Provide the (x, y) coordinate of the cell's center where the given text is located.  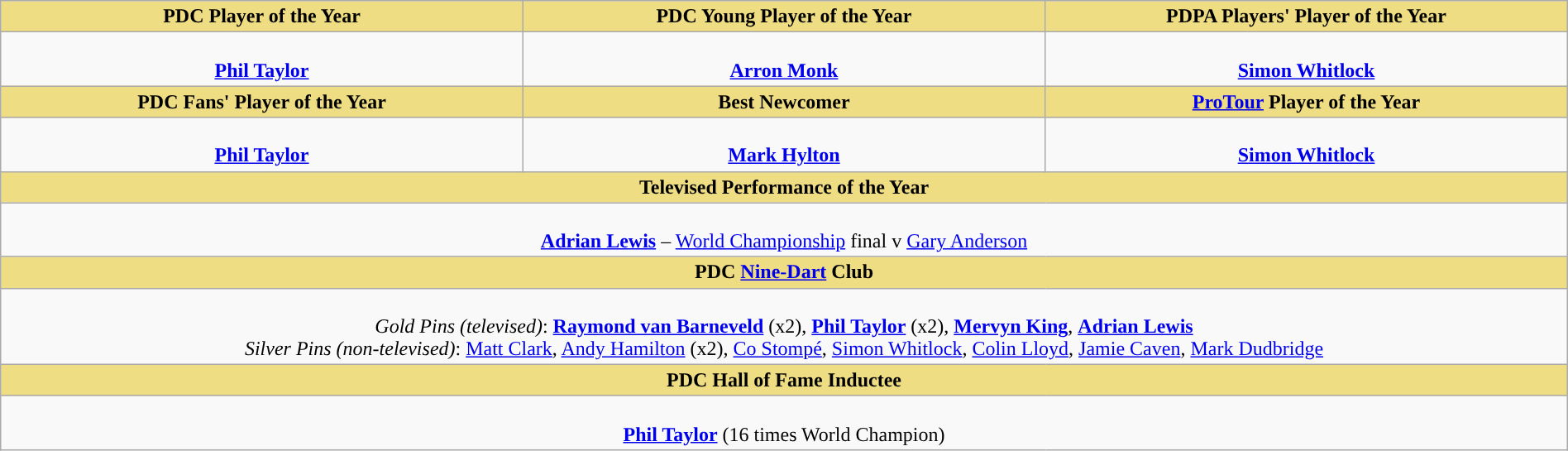
PDPA Players' Player of the Year (1307, 17)
ProTour Player of the Year (1307, 102)
Phil Taylor (16 times World Champion) (784, 422)
PDC Fans' Player of the Year (262, 102)
Televised Performance of the Year (784, 187)
PDC Player of the Year (262, 17)
PDC Nine-Dart Club (784, 272)
PDC Young Player of the Year (784, 17)
Best Newcomer (784, 102)
Mark Hylton (784, 144)
Arron Monk (784, 60)
Adrian Lewis – World Championship final v Gary Anderson (784, 230)
PDC Hall of Fame Inductee (784, 380)
